Determine the (X, Y) coordinate at the center of the cell enclosing the given text.  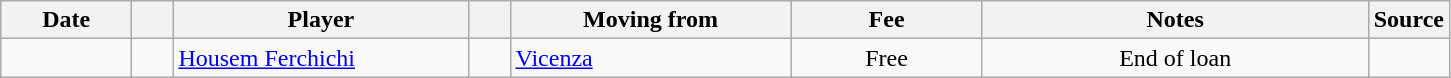
Source (1408, 20)
Housem Ferchichi (321, 58)
Moving from (650, 20)
Vicenza (650, 58)
End of loan (1175, 58)
Notes (1175, 20)
Free (886, 58)
Player (321, 20)
Fee (886, 20)
Date (66, 20)
